Search for the cell housing the specified text and yield its (X, Y) center coordinate. 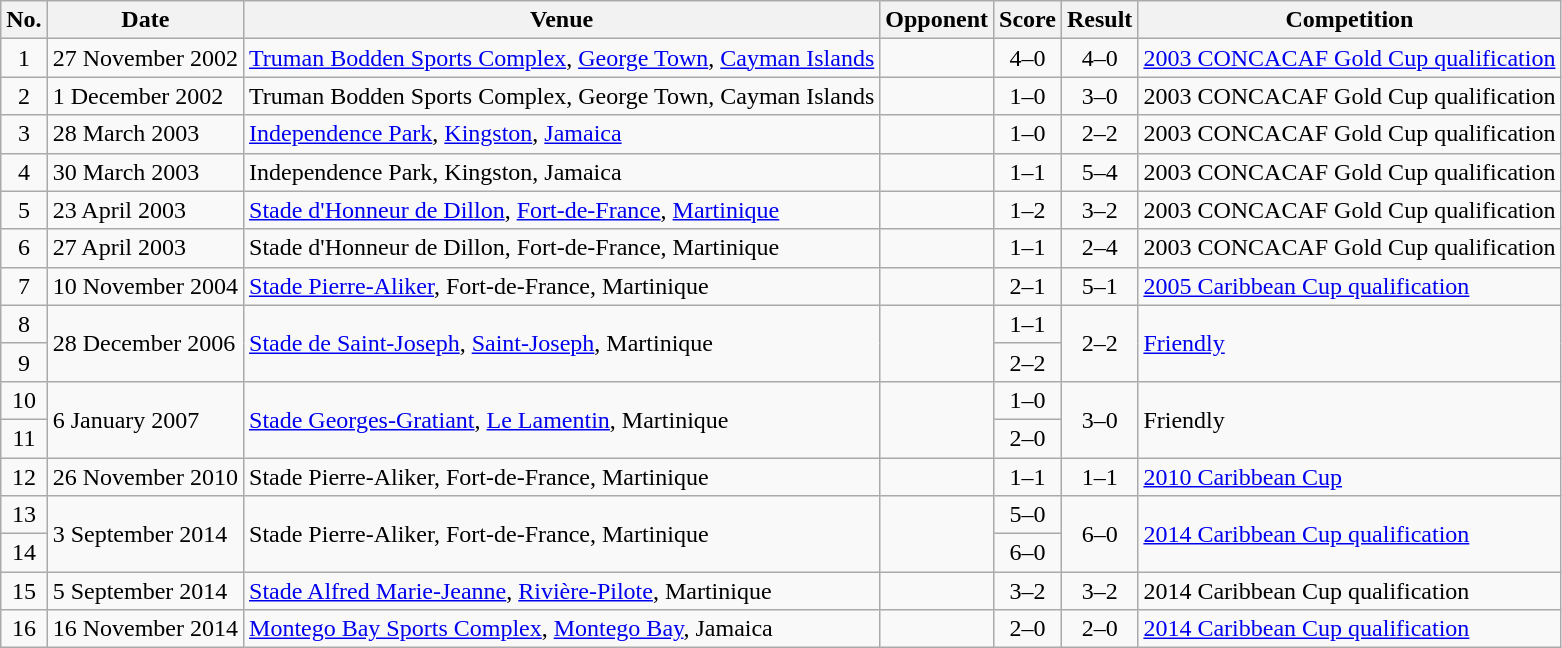
23 April 2003 (145, 210)
Montego Bay Sports Complex, Montego Bay, Jamaica (562, 629)
12 (24, 477)
Venue (562, 20)
6 January 2007 (145, 419)
6 (24, 248)
27 November 2002 (145, 58)
11 (24, 438)
No. (24, 20)
2010 Caribbean Cup (1350, 477)
Stade Georges-Gratiant, Le Lamentin, Martinique (562, 419)
2 (24, 96)
30 March 2003 (145, 172)
16 (24, 629)
28 December 2006 (145, 343)
1–2 (1028, 210)
Stade de Saint-Joseph, Saint-Joseph, Martinique (562, 343)
4 (24, 172)
1 December 2002 (145, 96)
16 November 2014 (145, 629)
2005 Caribbean Cup qualification (1350, 286)
Score (1028, 20)
1 (24, 58)
2–4 (1099, 248)
Date (145, 20)
Result (1099, 20)
10 November 2004 (145, 286)
3 September 2014 (145, 534)
Opponent (937, 20)
5 (24, 210)
10 (24, 400)
13 (24, 515)
5–0 (1028, 515)
15 (24, 591)
26 November 2010 (145, 477)
9 (24, 362)
5–1 (1099, 286)
Competition (1350, 20)
5–4 (1099, 172)
5 September 2014 (145, 591)
Stade Alfred Marie-Jeanne, Rivière-Pilote, Martinique (562, 591)
3 (24, 134)
14 (24, 553)
7 (24, 286)
27 April 2003 (145, 248)
2–1 (1028, 286)
8 (24, 324)
28 March 2003 (145, 134)
